Return (x, y) of the center of cell containing provided text 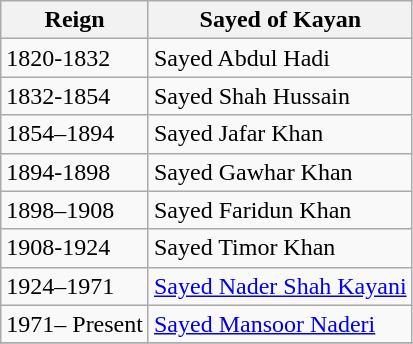
1832-1854 (75, 96)
1894-1898 (75, 172)
Sayed Nader Shah Kayani (280, 286)
Sayed Timor Khan (280, 248)
1820-1832 (75, 58)
Sayed Mansoor Naderi (280, 324)
1898–1908 (75, 210)
Sayed Faridun Khan (280, 210)
1924–1971 (75, 286)
Sayed Shah Hussain (280, 96)
1854–1894 (75, 134)
Sayed Gawhar Khan (280, 172)
Reign (75, 20)
1971– Present (75, 324)
Sayed of Kayan (280, 20)
Sayed Jafar Khan (280, 134)
Sayed Abdul Hadi (280, 58)
1908-1924 (75, 248)
